Provide the (X, Y) coordinate of the cell's center where the given text is located.  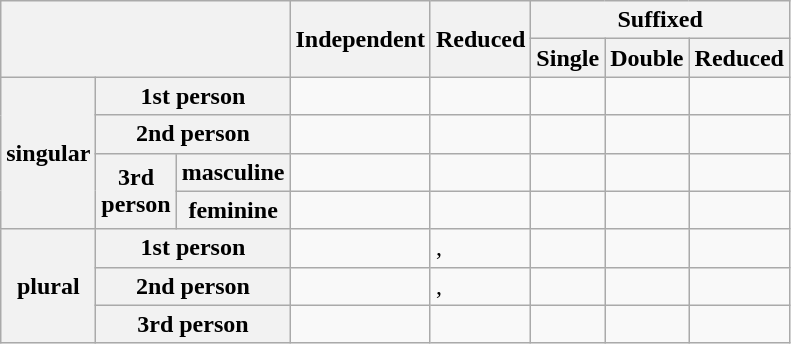
Single (568, 58)
Double (647, 58)
singular (48, 153)
feminine (233, 210)
3rd person (193, 324)
Independent (360, 39)
plural (48, 286)
Suffixed (660, 20)
masculine (233, 172)
3rdperson (136, 191)
